Extract the [X, Y] coordinate from the center of the cell holding the provided text.  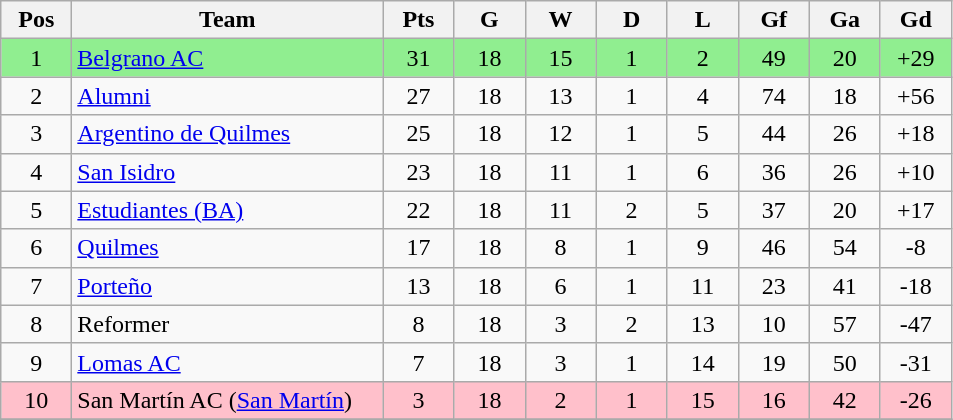
Estudiantes (BA) [228, 210]
54 [844, 248]
Quilmes [228, 248]
16 [774, 400]
Gd [916, 20]
19 [774, 362]
Argentino de Quilmes [228, 134]
14 [702, 362]
17 [418, 248]
L [702, 20]
46 [774, 248]
44 [774, 134]
+56 [916, 96]
41 [844, 286]
49 [774, 58]
-8 [916, 248]
Ga [844, 20]
+18 [916, 134]
42 [844, 400]
36 [774, 172]
12 [560, 134]
G [490, 20]
50 [844, 362]
D [632, 20]
-26 [916, 400]
San Isidro [228, 172]
Reformer [228, 324]
37 [774, 210]
25 [418, 134]
31 [418, 58]
Gf [774, 20]
W [560, 20]
Lomas AC [228, 362]
-47 [916, 324]
+10 [916, 172]
Alumni [228, 96]
Team [228, 20]
San Martín AC (San Martín) [228, 400]
-31 [916, 362]
27 [418, 96]
-18 [916, 286]
Belgrano AC [228, 58]
Pos [36, 20]
22 [418, 210]
Pts [418, 20]
57 [844, 324]
Porteño [228, 286]
74 [774, 96]
+29 [916, 58]
+17 [916, 210]
